Pinpoint the cell where the given text exists, returning its (x, y) midpoint coordinate. 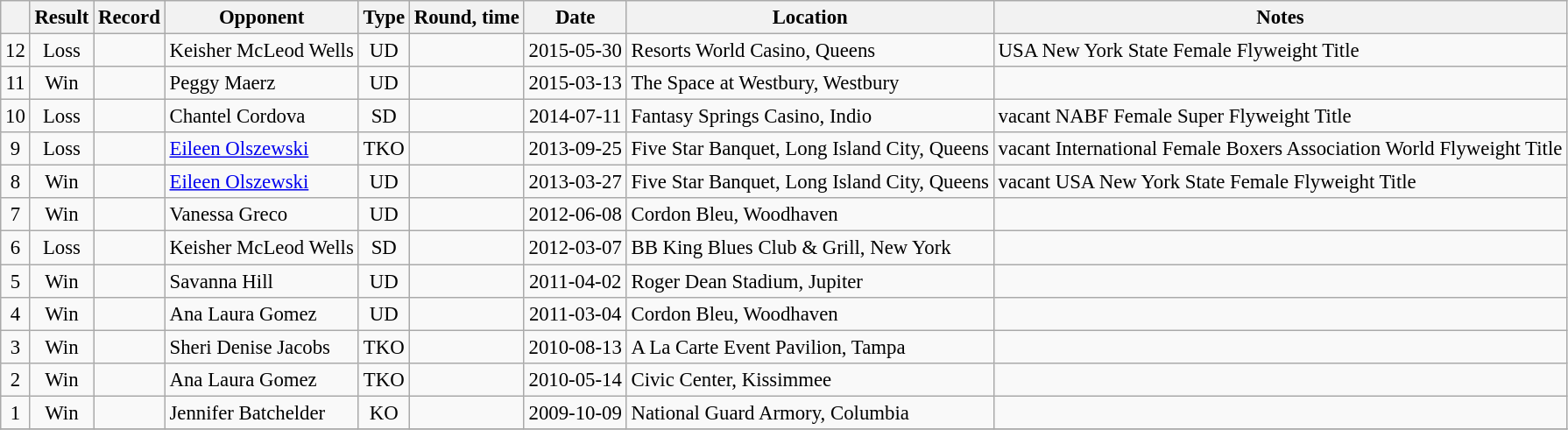
10 (16, 116)
Civic Center, Kissimmee (809, 379)
2015-05-30 (575, 51)
12 (16, 51)
Chantel Cordova (261, 116)
1 (16, 412)
Peggy Maerz (261, 83)
Roger Dean Stadium, Jupiter (809, 281)
National Guard Armory, Columbia (809, 412)
Type (384, 18)
2010-08-13 (575, 347)
11 (16, 83)
2009-10-09 (575, 412)
Sheri Denise Jacobs (261, 347)
Fantasy Springs Casino, Indio (809, 116)
Round, time (466, 18)
Notes (1280, 18)
7 (16, 215)
2013-09-25 (575, 149)
2012-06-08 (575, 215)
2012-03-07 (575, 248)
6 (16, 248)
Savanna Hill (261, 281)
Jennifer Batchelder (261, 412)
vacant International Female Boxers Association World Flyweight Title (1280, 149)
Opponent (261, 18)
2011-04-02 (575, 281)
A La Carte Event Pavilion, Tampa (809, 347)
Record (130, 18)
8 (16, 182)
The Space at Westbury, Westbury (809, 83)
3 (16, 347)
2011-03-04 (575, 314)
vacant USA New York State Female Flyweight Title (1280, 182)
5 (16, 281)
BB King Blues Club & Grill, New York (809, 248)
2014-07-11 (575, 116)
2 (16, 379)
Location (809, 18)
Date (575, 18)
4 (16, 314)
2013-03-27 (575, 182)
9 (16, 149)
USA New York State Female Flyweight Title (1280, 51)
Result (61, 18)
Resorts World Casino, Queens (809, 51)
Vanessa Greco (261, 215)
2010-05-14 (575, 379)
2015-03-13 (575, 83)
vacant NABF Female Super Flyweight Title (1280, 116)
KO (384, 412)
